Scan for the cell matching the given text and deliver its [x, y] coordinate at center. 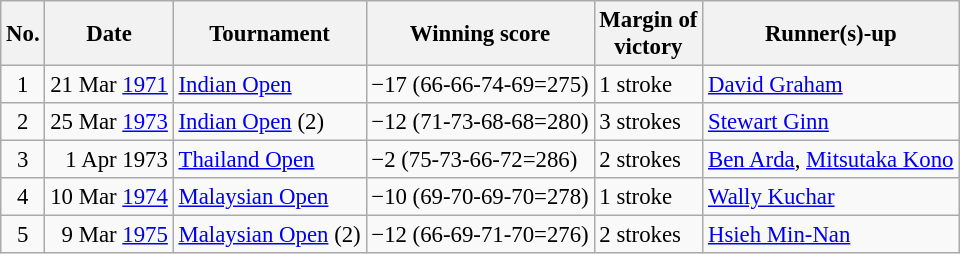
No. [23, 34]
Indian Open (2) [270, 122]
David Graham [831, 85]
Malaysian Open (2) [270, 235]
Tournament [270, 34]
4 [23, 197]
21 Mar 1971 [109, 85]
3 strokes [648, 122]
3 [23, 160]
Malaysian Open [270, 197]
Hsieh Min-Nan [831, 235]
2 [23, 122]
Wally Kuchar [831, 197]
9 Mar 1975 [109, 235]
Date [109, 34]
Ben Arda, Mitsutaka Kono [831, 160]
Thailand Open [270, 160]
Indian Open [270, 85]
25 Mar 1973 [109, 122]
Winning score [480, 34]
Runner(s)-up [831, 34]
−2 (75-73-66-72=286) [480, 160]
Margin ofvictory [648, 34]
−12 (71-73-68-68=280) [480, 122]
Stewart Ginn [831, 122]
−10 (69-70-69-70=278) [480, 197]
1 [23, 85]
1 Apr 1973 [109, 160]
5 [23, 235]
10 Mar 1974 [109, 197]
−17 (66-66-74-69=275) [480, 85]
−12 (66-69-71-70=276) [480, 235]
